Find where the given text appears and provide that cell's center as (x, y) coordinate. 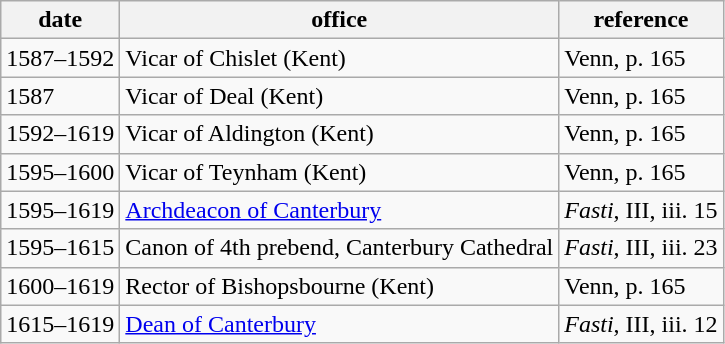
Fasti, III, iii. 15 (641, 210)
1595–1600 (60, 172)
1615–1619 (60, 324)
Fasti, III, iii. 12 (641, 324)
1595–1615 (60, 248)
Vicar of Chislet (Kent) (340, 58)
office (340, 20)
Vicar of Deal (Kent) (340, 96)
Dean of Canterbury (340, 324)
1595–1619 (60, 210)
reference (641, 20)
Rector of Bishopsbourne (Kent) (340, 286)
date (60, 20)
Canon of 4th prebend, Canterbury Cathedral (340, 248)
Vicar of Teynham (Kent) (340, 172)
Vicar of Aldington (Kent) (340, 134)
1600–1619 (60, 286)
1587–1592 (60, 58)
1592–1619 (60, 134)
1587 (60, 96)
Archdeacon of Canterbury (340, 210)
Fasti, III, iii. 23 (641, 248)
